Locate the cell with the specified text and output its (x, y) center coordinate. 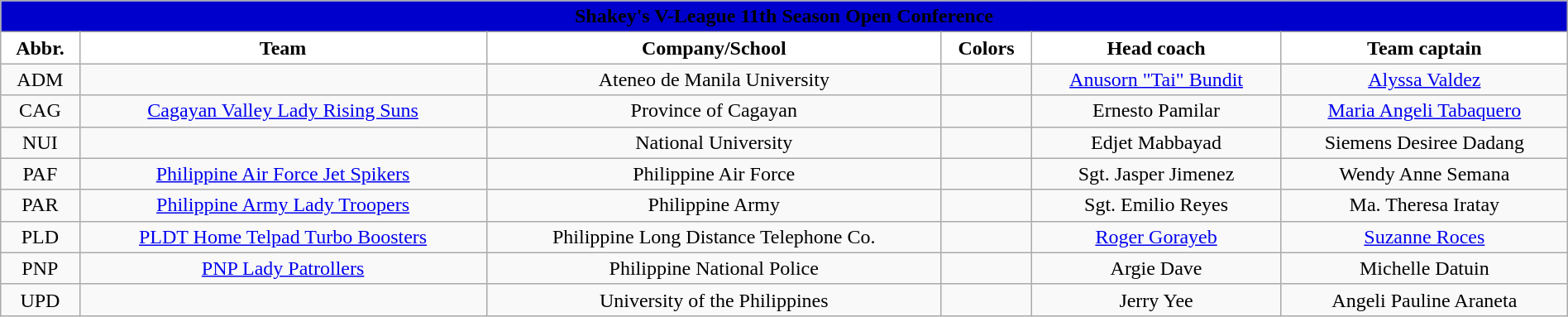
CAG (40, 111)
UPD (40, 300)
PNP Lady Patrollers (283, 268)
ADM (40, 79)
Anusorn "Tai" Bundit (1156, 79)
Cagayan Valley Lady Rising Suns (283, 111)
Edjet Mabbayad (1156, 142)
Philippine Long Distance Telephone Co. (714, 237)
University of the Philippines (714, 300)
Alyssa Valdez (1424, 79)
Suzanne Roces (1424, 237)
NUI (40, 142)
Team (283, 48)
Michelle Datuin (1424, 268)
Roger Gorayeb (1156, 237)
Ernesto Pamilar (1156, 111)
Ateneo de Manila University (714, 79)
Head coach (1156, 48)
Philippine Air Force (714, 174)
Argie Dave (1156, 268)
Philippine National Police (714, 268)
Philippine Army (714, 205)
Shakey's V-League 11th Season Open Conference (784, 17)
Company/School (714, 48)
Wendy Anne Semana (1424, 174)
Philippine Army Lady Troopers (283, 205)
Sgt. Jasper Jimenez (1156, 174)
PAF (40, 174)
Ma. Theresa Iratay (1424, 205)
Siemens Desiree Dadang (1424, 142)
Philippine Air Force Jet Spikers (283, 174)
Maria Angeli Tabaquero (1424, 111)
PAR (40, 205)
Team captain (1424, 48)
PNP (40, 268)
Abbr. (40, 48)
PLDT Home Telpad Turbo Boosters (283, 237)
Sgt. Emilio Reyes (1156, 205)
National University (714, 142)
PLD (40, 237)
Province of Cagayan (714, 111)
Jerry Yee (1156, 300)
Colors (986, 48)
Angeli Pauline Araneta (1424, 300)
